Locate the cell with the specified text and output its [X, Y] center coordinate. 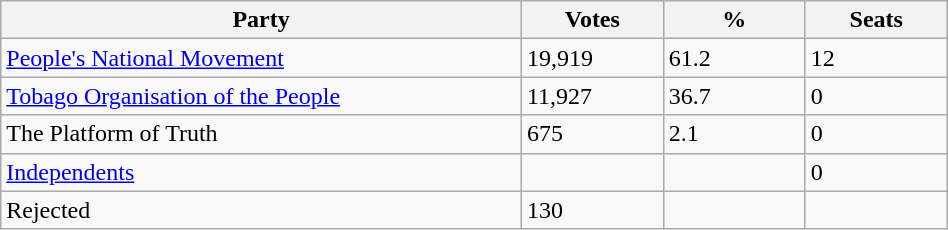
19,919 [592, 58]
The Platform of Truth [262, 134]
130 [592, 210]
Independents [262, 172]
Votes [592, 20]
Party [262, 20]
61.2 [734, 58]
Tobago Organisation of the People [262, 96]
People's National Movement [262, 58]
2.1 [734, 134]
12 [876, 58]
675 [592, 134]
Rejected [262, 210]
Seats [876, 20]
36.7 [734, 96]
11,927 [592, 96]
% [734, 20]
